Output the (X, Y) coordinate of the center of the cell containing the given text.  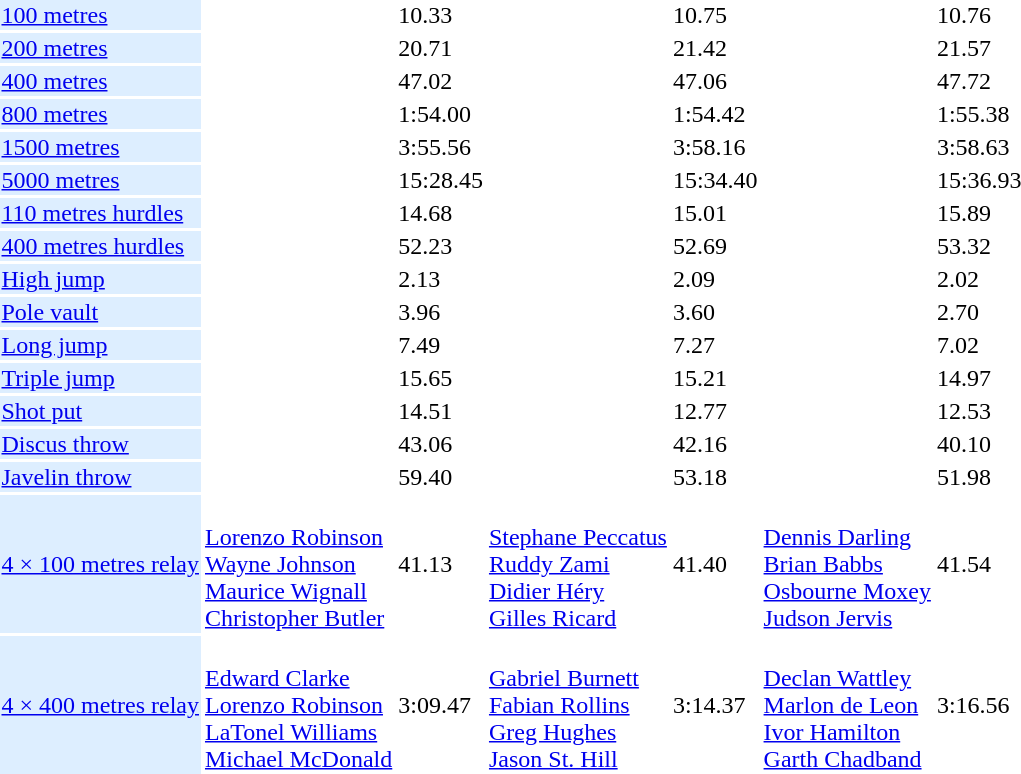
800 metres (100, 114)
Stephane Peccatus Ruddy Zami Didier Héry Gilles Ricard (578, 564)
3.96 (441, 312)
52.69 (715, 246)
High jump (100, 279)
1:54.00 (441, 114)
14.68 (441, 213)
Edward Clarke Lorenzo Robinson LaTonel Williams Michael McDonald (298, 705)
52.23 (441, 246)
14.51 (441, 411)
10.33 (441, 15)
15.21 (715, 378)
Declan Wattley Marlon de Leon Ivor Hamilton Garth Chadband (847, 705)
Pole vault (100, 312)
21.42 (715, 48)
12.77 (715, 411)
Long jump (100, 345)
47.06 (715, 81)
7.27 (715, 345)
Gabriel Burnett Fabian Rollins Greg Hughes Jason St. Hill (578, 705)
43.06 (441, 444)
3.60 (715, 312)
3:14.37 (715, 705)
4 × 100 metres relay (100, 564)
2.13 (441, 279)
3:09.47 (441, 705)
5000 metres (100, 180)
Javelin throw (100, 477)
10.75 (715, 15)
400 metres hurdles (100, 246)
4 × 400 metres relay (100, 705)
110 metres hurdles (100, 213)
3:55.56 (441, 147)
1:54.42 (715, 114)
53.18 (715, 477)
20.71 (441, 48)
Lorenzo Robinson Wayne Johnson Maurice Wignall Christopher Butler (298, 564)
7.49 (441, 345)
Dennis Darling Brian Babbs Osbourne Moxey Judson Jervis (847, 564)
42.16 (715, 444)
Shot put (100, 411)
3:58.16 (715, 147)
Triple jump (100, 378)
1500 metres (100, 147)
Discus throw (100, 444)
15:28.45 (441, 180)
15.01 (715, 213)
100 metres (100, 15)
41.40 (715, 564)
15:34.40 (715, 180)
41.13 (441, 564)
47.02 (441, 81)
2.09 (715, 279)
200 metres (100, 48)
59.40 (441, 477)
400 metres (100, 81)
15.65 (441, 378)
